Provide the (x, y) coordinate of the cell's center where the given text is located.  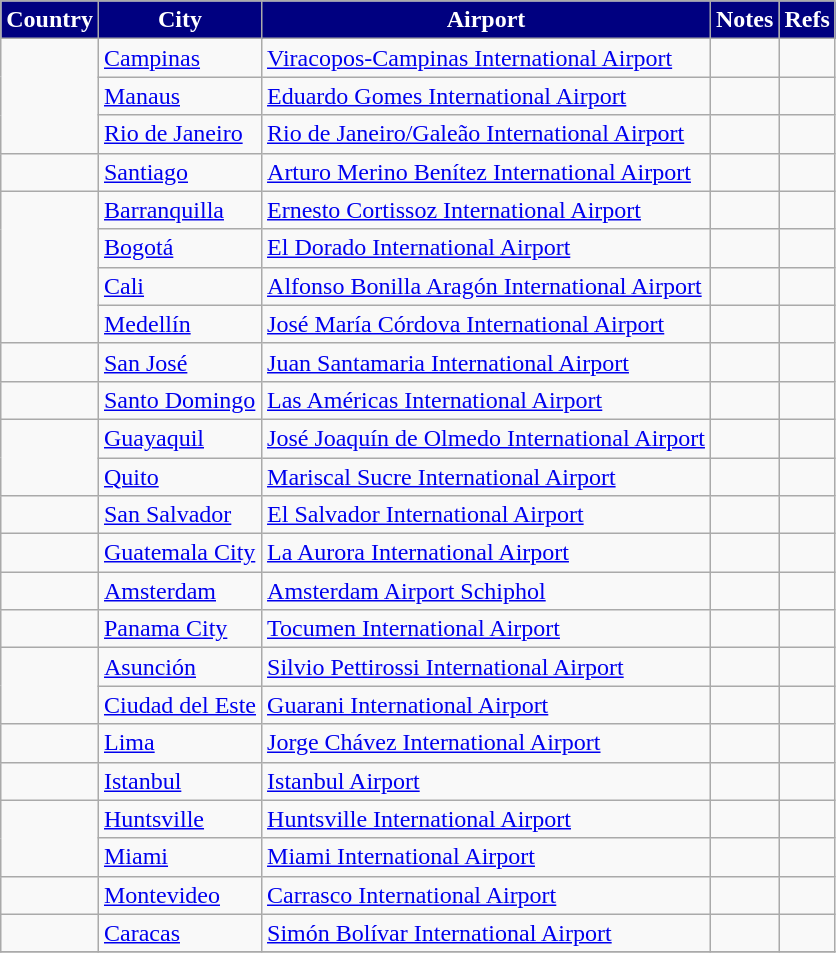
Alfonso Bonilla Aragón International Airport (486, 286)
Huntsville International Airport (486, 819)
Miami International Airport (486, 857)
Miami (180, 857)
Montevideo (180, 895)
Country (50, 20)
Guatemala City (180, 553)
Arturo Merino Benítez International Airport (486, 172)
Las Américas International Airport (486, 400)
José Joaquín de Olmedo International Airport (486, 438)
Manaus (180, 96)
San José (180, 362)
La Aurora International Airport (486, 553)
Bogotá (180, 248)
Caracas (180, 933)
Carrasco International Airport (486, 895)
City (180, 20)
Istanbul Airport (486, 781)
Ciudad del Este (180, 705)
Huntsville (180, 819)
Campinas (180, 58)
Ernesto Cortissoz International Airport (486, 210)
Amsterdam (180, 591)
Panama City (180, 629)
Cali (180, 286)
Medellín (180, 324)
Quito (180, 477)
Airport (486, 20)
Viracopos-Campinas International Airport (486, 58)
Eduardo Gomes International Airport (486, 96)
Silvio Pettirossi International Airport (486, 667)
José María Córdova International Airport (486, 324)
Istanbul (180, 781)
Tocumen International Airport (486, 629)
Barranquilla (180, 210)
Refs (807, 20)
Santo Domingo (180, 400)
Notes (744, 20)
Jorge Chávez International Airport (486, 743)
Mariscal Sucre International Airport (486, 477)
Guayaquil (180, 438)
Santiago (180, 172)
Guarani International Airport (486, 705)
San Salvador (180, 515)
Lima (180, 743)
Rio de Janeiro/Galeão International Airport (486, 134)
Juan Santamaria International Airport (486, 362)
Asunción (180, 667)
El Dorado International Airport (486, 248)
Simón Bolívar International Airport (486, 933)
El Salvador International Airport (486, 515)
Rio de Janeiro (180, 134)
Amsterdam Airport Schiphol (486, 591)
